Search for the cell housing the specified text and yield its (x, y) center coordinate. 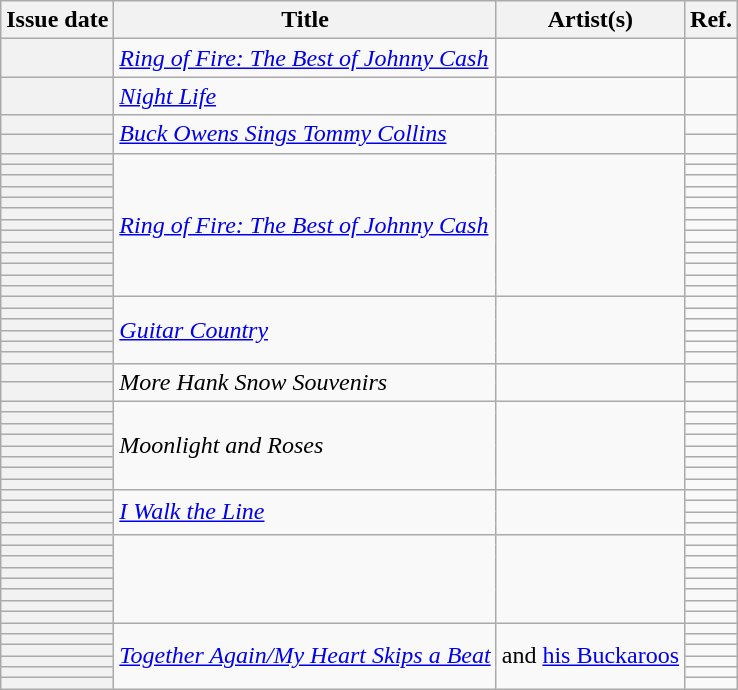
More Hank Snow Souvenirs (305, 382)
Title (305, 20)
Artist(s) (590, 20)
Moonlight and Roses (305, 445)
Night Life (305, 96)
and his Buckaroos (590, 655)
Issue date (58, 20)
Together Again/My Heart Skips a Beat (305, 655)
I Walk the Line (305, 512)
Ref. (712, 20)
Guitar Country (305, 330)
Buck Owens Sings Tommy Collins (305, 134)
